Provide the [X, Y] coordinate of the cell's center where the given text is located.  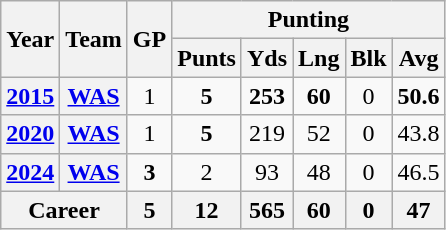
Career [64, 210]
93 [266, 172]
Team [94, 39]
Lng [319, 58]
52 [319, 134]
50.6 [418, 96]
219 [266, 134]
GP [149, 39]
48 [319, 172]
Year [30, 39]
Yds [266, 58]
46.5 [418, 172]
2 [207, 172]
47 [418, 210]
Blk [368, 58]
Avg [418, 58]
Punts [207, 58]
3 [149, 172]
253 [266, 96]
12 [207, 210]
2020 [30, 134]
43.8 [418, 134]
Punting [308, 20]
565 [266, 210]
2015 [30, 96]
2024 [30, 172]
